Output the [X, Y] coordinate of the center of the cell containing the given text.  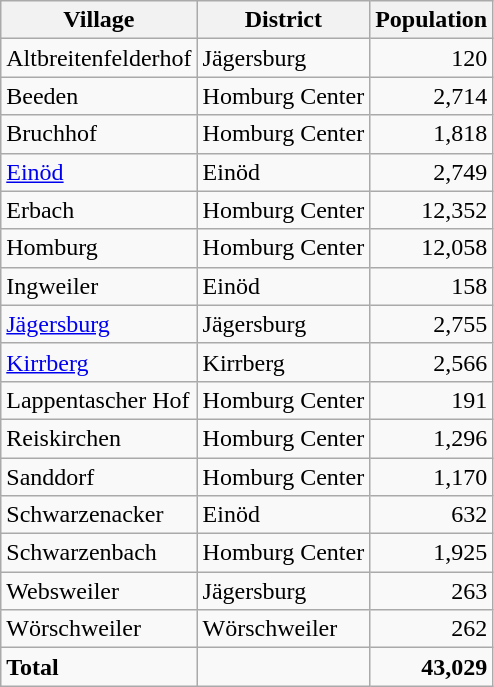
Total [99, 667]
1,170 [432, 477]
191 [432, 400]
1,818 [432, 134]
12,352 [432, 210]
Lappentascher Hof [99, 400]
262 [432, 629]
158 [432, 286]
120 [432, 58]
Village [99, 20]
2,749 [432, 172]
Homburg [99, 248]
Bruchhof [99, 134]
263 [432, 591]
Ingweiler [99, 286]
Erbach [99, 210]
District [284, 20]
2,714 [432, 96]
12,058 [432, 248]
Sanddorf [99, 477]
1,296 [432, 438]
632 [432, 515]
2,566 [432, 362]
Schwarzenbach [99, 553]
Altbreitenfelderhof [99, 58]
Population [432, 20]
Schwarzenacker [99, 515]
2,755 [432, 324]
Websweiler [99, 591]
Beeden [99, 96]
Reiskirchen [99, 438]
1,925 [432, 553]
43,029 [432, 667]
